Scan for the cell matching the given text and deliver its [X, Y] coordinate at center. 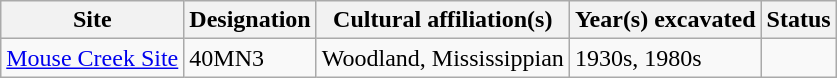
Mouse Creek Site [92, 58]
Status [798, 20]
1930s, 1980s [665, 58]
Woodland, Mississippian [442, 58]
Designation [250, 20]
Site [92, 20]
Year(s) excavated [665, 20]
40MN3 [250, 58]
Cultural affiliation(s) [442, 20]
